Identify which cell holds the provided text, then report its (X, Y) central coordinate. 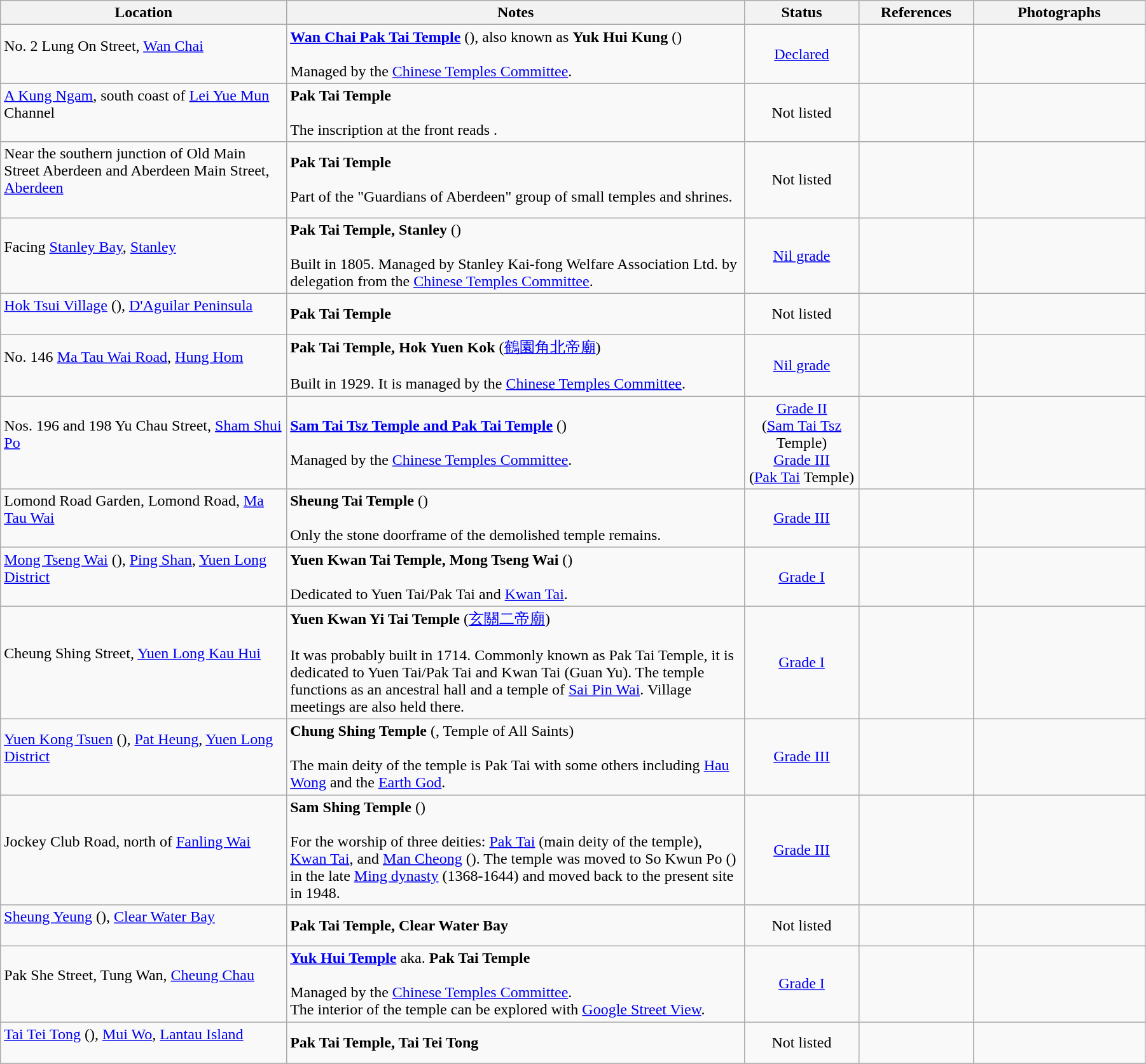
Pak She Street, Tung Wan, Cheung Chau (144, 985)
Notes (516, 13)
A Kung Ngam, south coast of Lei Yue Mun Channel (144, 113)
Sam Tai Tsz Temple and Pak Tai Temple ()Managed by the Chinese Temples Committee. (516, 443)
Pak Tai Temple, Stanley ()Built in 1805. Managed by Stanley Kai-fong Welfare Association Ltd. by delegation from the Chinese Temples Committee. (516, 256)
Pak Tai Temple, Hok Yuen Kok (鶴園角北帝廟)Built in 1929. It is managed by the Chinese Temples Committee. (516, 365)
Declared (802, 54)
Status (802, 13)
Nos. 196 and 198 Yu Chau Street, Sham Shui Po (144, 443)
Cheung Shing Street, Yuen Long Kau Hui (144, 663)
Near the southern junction of Old Main Street Aberdeen and Aberdeen Main Street, Aberdeen (144, 179)
Tai Tei Tong (), Mui Wo, Lantau Island (144, 1043)
Photographs (1059, 13)
Pak Tai TempleThe inscription at the front reads . (516, 113)
Mong Tseng Wai (), Ping Shan, Yuen Long District (144, 577)
Facing Stanley Bay, Stanley (144, 256)
Pak Tai Temple, Tai Tei Tong (516, 1043)
No. 146 Ma Tau Wai Road, Hung Hom (144, 365)
Grade II(Sam Tai Tsz Temple)Grade III(Pak Tai Temple) (802, 443)
Pak Tai Temple (516, 314)
Yuk Hui Temple aka. Pak Tai TempleManaged by the Chinese Temples Committee. The interior of the temple can be explored with Google Street View. (516, 985)
Sheung Yeung (), Clear Water Bay (144, 926)
Pak Tai TemplePart of the "Guardians of Aberdeen" group of small temples and shrines. (516, 179)
Location (144, 13)
Wan Chai Pak Tai Temple (), also known as Yuk Hui Kung ()Managed by the Chinese Temples Committee. (516, 54)
Yuen Kong Tsuen (), Pat Heung, Yuen Long District (144, 757)
References (916, 13)
Pak Tai Temple, Clear Water Bay (516, 926)
Sheung Tai Temple ()Only the stone doorframe of the demolished temple remains. (516, 518)
Yuen Kwan Tai Temple, Mong Tseng Wai ()Dedicated to Yuen Tai/Pak Tai and Kwan Tai. (516, 577)
Chung Shing Temple (, Temple of All Saints)The main deity of the temple is Pak Tai with some others including Hau Wong and the Earth God. (516, 757)
Jockey Club Road, north of Fanling Wai (144, 850)
No. 2 Lung On Street, Wan Chai (144, 54)
Lomond Road Garden, Lomond Road, Ma Tau Wai (144, 518)
Hok Tsui Village (), D'Aguilar Peninsula (144, 314)
